Scan for the cell matching the given text and deliver its (x, y) coordinate at center. 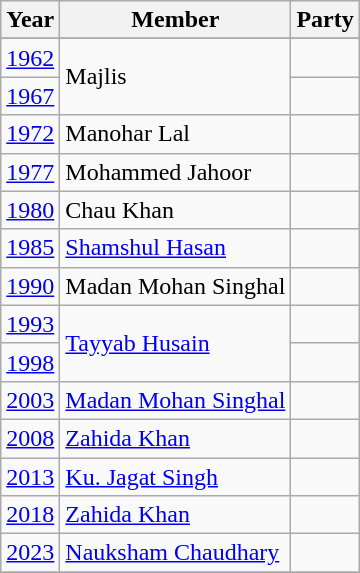
1967 (30, 96)
1998 (30, 362)
Party (325, 20)
1972 (30, 134)
1980 (30, 210)
1985 (30, 248)
Member (176, 20)
Manohar Lal (176, 134)
Majlis (176, 77)
2018 (30, 515)
Tayyab Husain (176, 343)
Year (30, 20)
Shamshul Hasan (176, 248)
Nauksham Chaudhary (176, 553)
2013 (30, 477)
2023 (30, 553)
Ku. Jagat Singh (176, 477)
1977 (30, 172)
1962 (30, 58)
1993 (30, 324)
2003 (30, 400)
2008 (30, 438)
Chau Khan (176, 210)
Mohammed Jahoor (176, 172)
1990 (30, 286)
